Determine the (X, Y) coordinate at the center of the cell enclosing the given text.  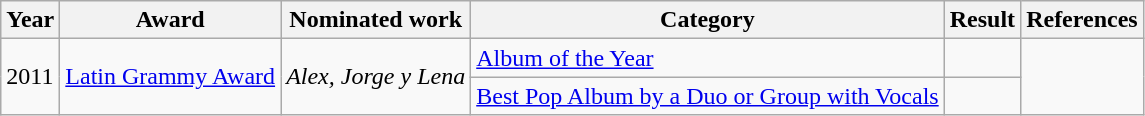
Alex, Jorge y Lena (376, 77)
Category (708, 20)
Result (982, 20)
Best Pop Album by a Duo or Group with Vocals (708, 96)
Nominated work (376, 20)
Album of the Year (708, 58)
Year (30, 20)
2011 (30, 77)
Award (170, 20)
Latin Grammy Award (170, 77)
References (1082, 20)
